Return the [x, y] coordinate for the center point of the cell that contains the specified text.  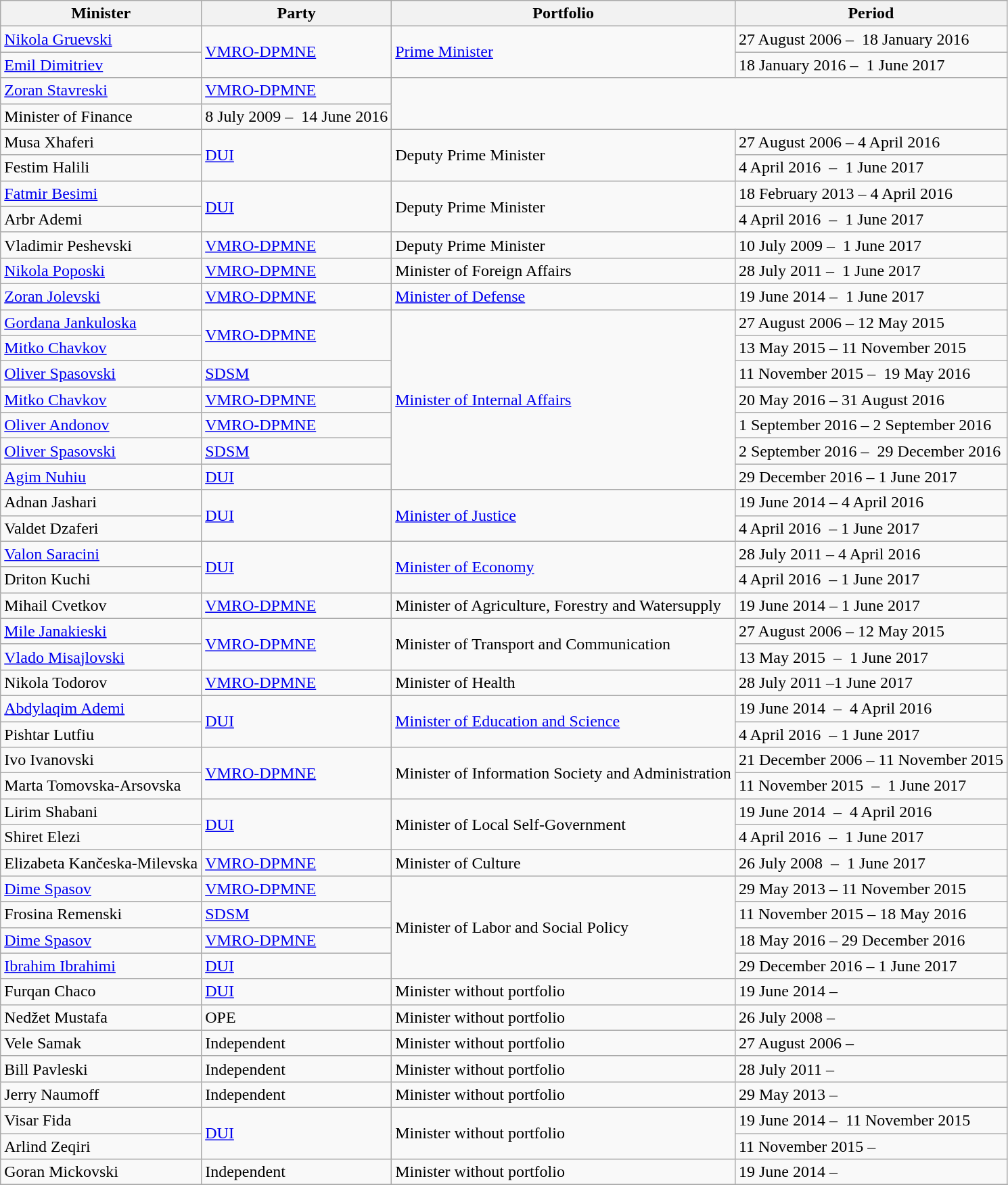
Minister of Defense [564, 296]
27 August 2006 – [871, 1043]
Minister of Health [564, 682]
29 May 2013 – [871, 1094]
18 May 2016 – 29 December 2016 [871, 940]
Elizabeta Kančeska-Milevska [101, 863]
Musa Xhaferi [101, 142]
Minister of Justice [564, 515]
Nikola Poposki [101, 271]
Minister of Foreign Affairs [564, 271]
Minister of Economy [564, 567]
20 May 2016 – 31 August 2016 [871, 400]
19 June 2014 – 1 June 2017 [871, 296]
Ibrahim Ibrahimi [101, 966]
Vlado Misajlovski [101, 657]
Mihail Cvetkov [101, 605]
Oliver Andonov [101, 425]
Portfolio [564, 14]
10 July 2009 – 1 June 2017 [871, 245]
Minister of Transport and Communication [564, 644]
Vele Samak [101, 1043]
1 September 2016 – 2 September 2016 [871, 425]
13 May 2015 – 1 June 2017 [871, 657]
Goran Mickovski [101, 1172]
Minister of Local Self-Government [564, 824]
2 September 2016 – 29 December 2016 [871, 451]
Minister of Agriculture, Forestry and Watersupply [564, 605]
13 May 2015 – 11 November 2015 [871, 348]
27 August 2006 – 4 April 2016 [871, 142]
19 June 2014 – 11 November 2015 [871, 1120]
Minister [101, 14]
Pishtar Lutfiu [101, 734]
Zoran Jolevski [101, 296]
Fatmir Besimi [101, 193]
26 July 2008 – 1 June 2017 [871, 863]
Party [296, 14]
26 July 2008 – [871, 1017]
Arlind Zeqiri [101, 1146]
Prime Minister [564, 52]
Nikola Todorov [101, 682]
Minister of Finance [101, 116]
OPE [296, 1017]
Zoran Stavreski [101, 91]
Frosina Remenski [101, 914]
Ivo Ivanovski [101, 760]
Furqan Chaco [101, 992]
Jerry Naumoff [101, 1094]
Abdylaqim Ademi [101, 708]
27 August 2006 – 18 January 2016 [871, 39]
Vladimir Peshevski [101, 245]
28 July 2011 –1 June 2017 [871, 682]
Emil Dimitriev [101, 65]
Nedžet Mustafa [101, 1017]
Minister of Labor and Social Policy [564, 927]
Period [871, 14]
Minister of Culture [564, 863]
11 November 2015 – [871, 1146]
Driton Kuchi [101, 580]
Minister of Education and Science [564, 721]
Gordana Jankuloska [101, 323]
18 February 2013 – 4 April 2016 [871, 193]
19 June 2014 – 1 Јune 2017 [871, 605]
21 December 2006 – 11 November 2015 [871, 760]
29 May 2013 – 11 November 2015 [871, 889]
Minister of Internal Affairs [564, 400]
Agim Nuhiu [101, 477]
Lirim Shabani [101, 812]
18 January 2016 – 1 June 2017 [871, 65]
11 November 2015 – 19 May 2016 [871, 374]
Valon Saracini [101, 554]
11 November 2015 – 1 June 2017 [871, 786]
Adnan Jashari [101, 503]
28 July 2011 – [871, 1069]
Valdet Dzaferi [101, 528]
8 July 2009 – 14 June 2016 [296, 116]
Bill Pavleski [101, 1069]
Visar Fida [101, 1120]
Mile Janakieski [101, 631]
Marta Tomovska-Arsovska [101, 786]
28 July 2011 – 1 Јune 2017 [871, 271]
28 July 2011 – 4 April 2016 [871, 554]
Minister of Information Society and Administration [564, 773]
Shiret Elezi [101, 837]
Arbr Ademi [101, 219]
11 November 2015 – 18 May 2016 [871, 914]
Nikola Gruevski [101, 39]
Festim Halili [101, 168]
